Scan for the cell matching the given text and deliver its [X, Y] coordinate at center. 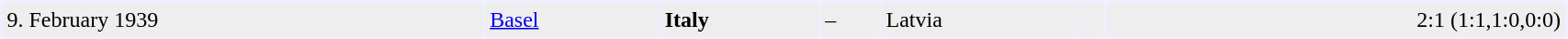
2:1 (1:1,1:0,0:0) [1336, 19]
Italy [739, 19]
Basel [572, 19]
Latvia [979, 19]
9. February 1939 [243, 19]
– [851, 19]
